Determine the [x, y] coordinate at the center of the cell enclosing the given text.  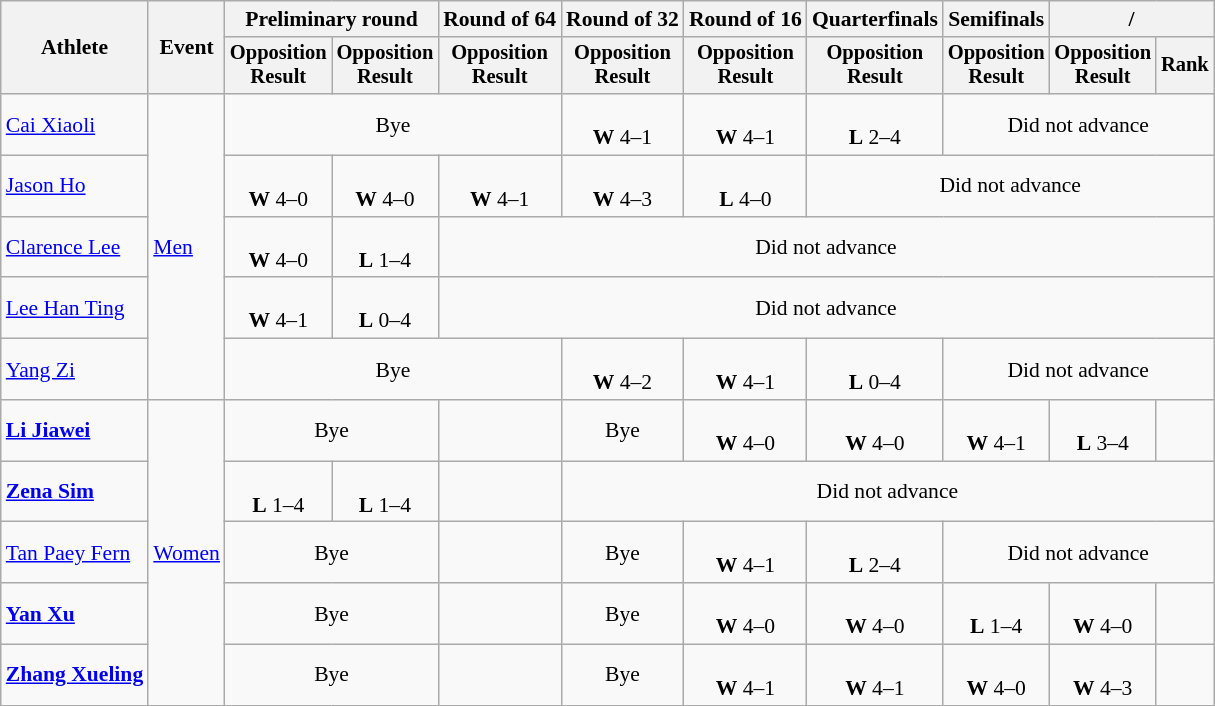
Round of 64 [500, 19]
Preliminary round [332, 19]
Yang Zi [74, 370]
Round of 16 [746, 19]
Men [186, 247]
Rank [1185, 66]
Semifinals [996, 19]
W 4–2 [622, 370]
Yan Xu [74, 614]
Clarence Lee [74, 248]
Cai Xiaoli [74, 124]
Zhang Xueling [74, 676]
Zena Sim [74, 492]
L 3–4 [1102, 430]
L 4–0 [746, 186]
Women [186, 553]
Athlete [74, 48]
/ [1131, 19]
Jason Ho [74, 186]
Tan Paey Fern [74, 552]
Round of 32 [622, 19]
Li Jiawei [74, 430]
Quarterfinals [875, 19]
Lee Han Ting [74, 308]
Event [186, 48]
